From the cell containing the given text, extract its center point as (X, Y) coordinate. 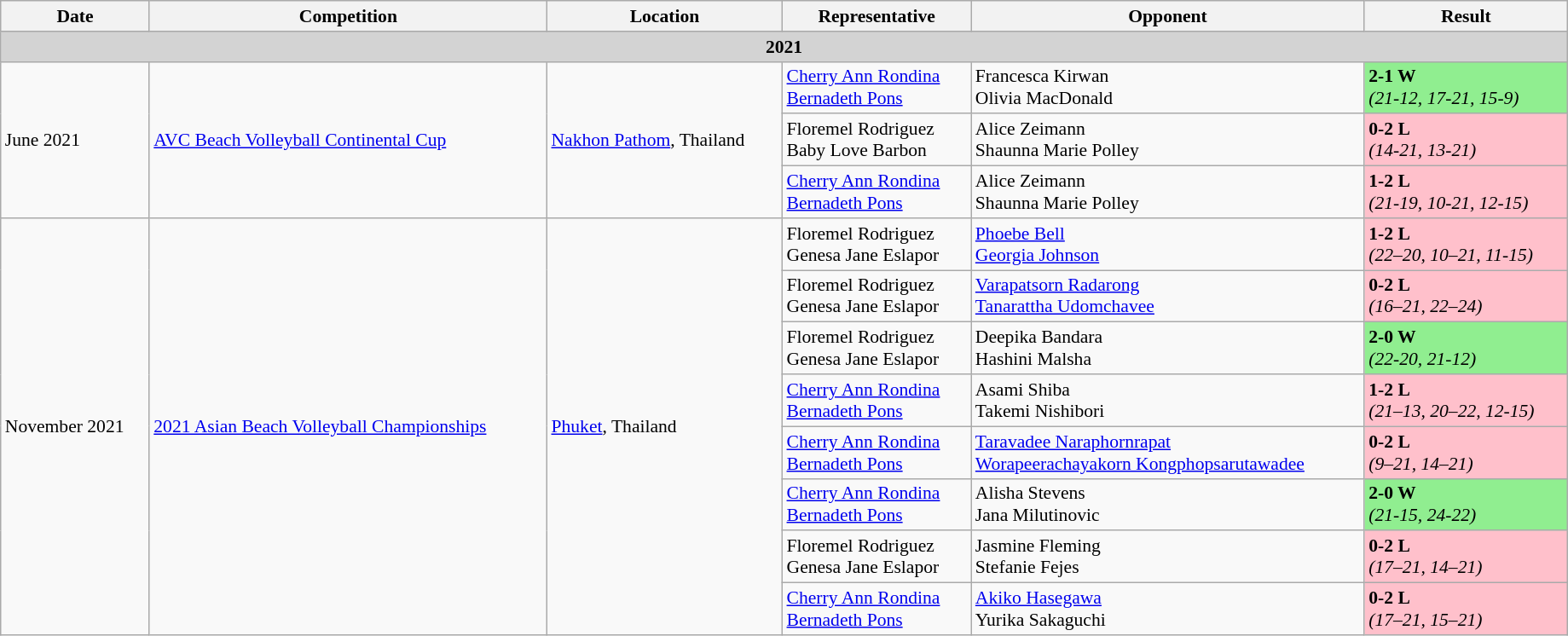
November 2021 (75, 426)
Francesca Kirwan Olivia MacDonald (1168, 87)
Nakhon Pathom, Thailand (664, 140)
Date (75, 16)
Floremel Rodriguez Baby Love Barbon (877, 140)
Opponent (1168, 16)
June 2021 (75, 140)
AVC Beach Volleyball Continental Cup (348, 140)
Location (664, 16)
2-0 W (22-20, 21-12) (1466, 348)
1-2 L (21-19, 10-21, 12-15) (1466, 193)
0-2 L (16–21, 22–24) (1466, 297)
2-0 W (21-15, 24-22) (1466, 505)
Varapatsorn Radarong Tanarattha Udomchavee (1168, 297)
Competition (348, 16)
0-2 L (17–21, 14–21) (1466, 558)
Asami Shiba Takemi Nishibori (1168, 401)
Akiko Hasegawa Yurika Sakaguchi (1168, 609)
Phoebe Bell Georgia Johnson (1168, 244)
Alisha Stevens Jana Milutinovic (1168, 505)
0-2 L (14-21, 13-21) (1466, 140)
2-1 W (21-12, 17-21, 15-9) (1466, 87)
1-2 L (22–20, 10–21, 11-15) (1466, 244)
Jasmine Fleming Stefanie Fejes (1168, 558)
1-2 L (21–13, 20–22, 12-15) (1466, 401)
2021 Asian Beach Volleyball Championships (348, 426)
Deepika Bandara Hashini Malsha (1168, 348)
0-2 L (17–21, 15–21) (1466, 609)
0-2 L (9–21, 14–21) (1466, 452)
Result (1466, 16)
2021 (784, 47)
Taravadee Naraphornrapat Worapeerachayakorn Kongphopsarutawadee (1168, 452)
Representative (877, 16)
Phuket, Thailand (664, 426)
